For the text-containing cell, return its midpoint in [x, y] coordinate format. 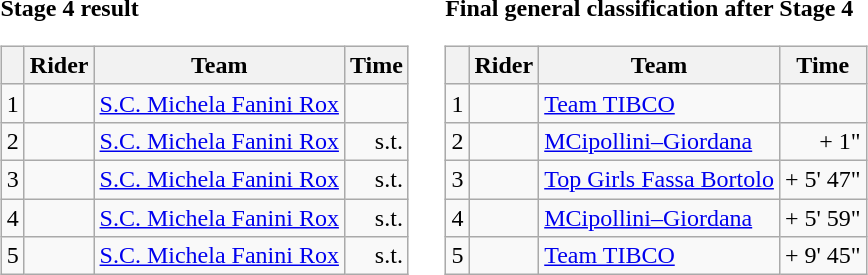
+ 5' 59" [822, 217]
+ 5' 47" [822, 179]
+ 9' 45" [822, 256]
+ 1" [822, 141]
Top Girls Fassa Bortolo [660, 179]
